Scan for the cell matching the given text and deliver its (X, Y) coordinate at center. 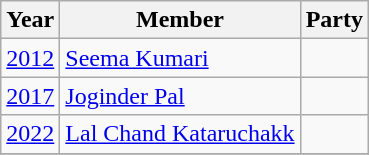
Seema Kumari (180, 58)
2012 (30, 58)
Member (180, 20)
Lal Chand Kataruchakk (180, 134)
2022 (30, 134)
Joginder Pal (180, 96)
2017 (30, 96)
Party (334, 20)
Year (30, 20)
